Pinpoint the cell where the given text exists, returning its (x, y) midpoint coordinate. 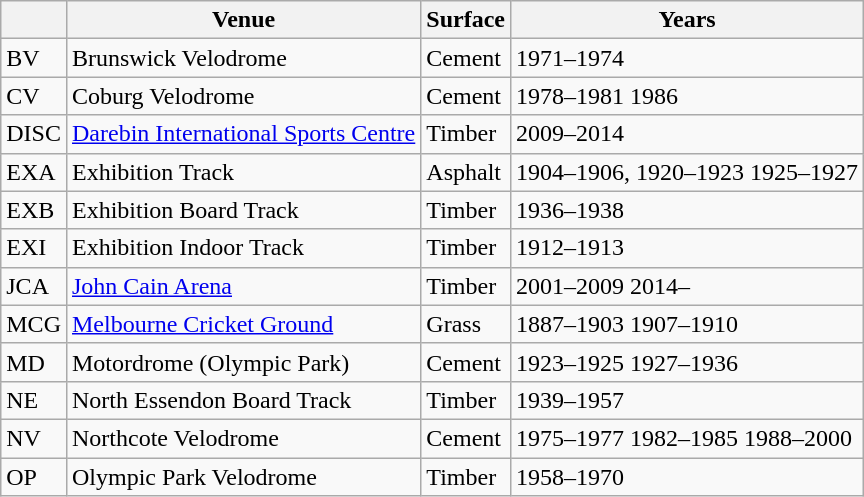
OP (34, 477)
1923–1925 1927–1936 (688, 362)
1958–1970 (688, 477)
Brunswick Velodrome (243, 58)
John Cain Arena (243, 286)
Olympic Park Velodrome (243, 477)
1971–1974 (688, 58)
Darebin International Sports Centre (243, 134)
CV (34, 96)
NE (34, 400)
1936–1938 (688, 210)
Northcote Velodrome (243, 438)
Motordrome (Olympic Park) (243, 362)
Grass (466, 324)
Years (688, 20)
Surface (466, 20)
Venue (243, 20)
Asphalt (466, 172)
2001–2009 2014– (688, 286)
North Essendon Board Track (243, 400)
MD (34, 362)
EXA (34, 172)
1887–1903 1907–1910 (688, 324)
DISC (34, 134)
MCG (34, 324)
Exhibition Track (243, 172)
Exhibition Board Track (243, 210)
Melbourne Cricket Ground (243, 324)
NV (34, 438)
1975–1977 1982–1985 1988–2000 (688, 438)
1939–1957 (688, 400)
Exhibition Indoor Track (243, 248)
2009–2014 (688, 134)
EXI (34, 248)
Coburg Velodrome (243, 96)
EXB (34, 210)
1912–1913 (688, 248)
1978–1981 1986 (688, 96)
JCA (34, 286)
BV (34, 58)
1904–1906, 1920–1923 1925–1927 (688, 172)
